Extract the [X, Y] coordinate from the center of the cell holding the provided text.  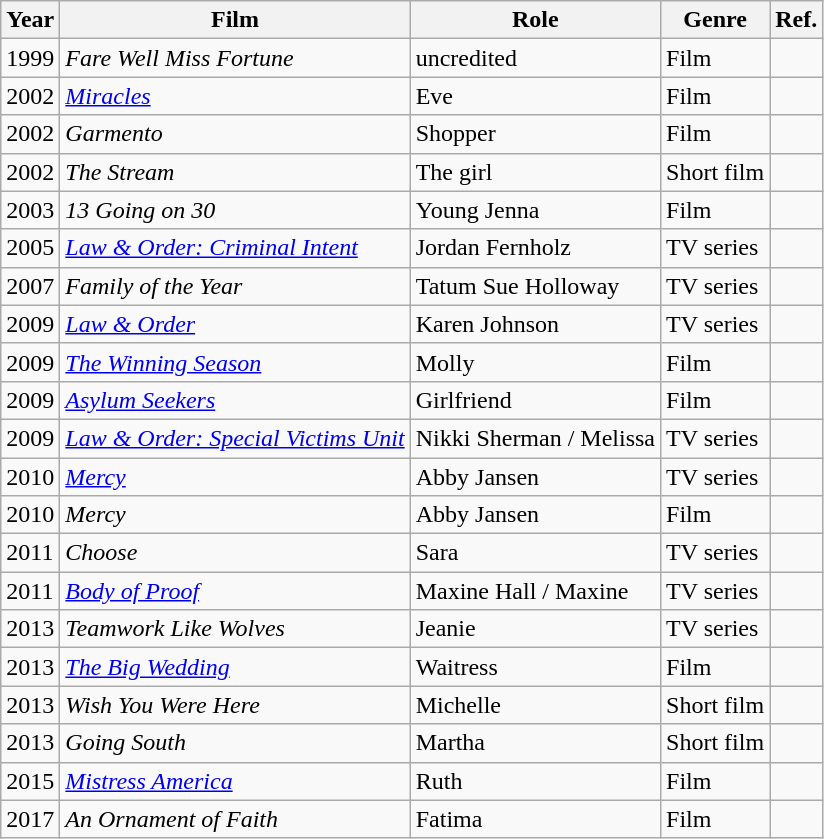
The girl [535, 172]
The Stream [235, 172]
Ref. [796, 20]
Jordan Fernholz [535, 248]
Shopper [535, 134]
Maxine Hall / Maxine [535, 591]
Asylum Seekers [235, 400]
Wish You Were Here [235, 705]
2005 [30, 248]
Tatum Sue Holloway [535, 286]
Role [535, 20]
Molly [535, 362]
Law & Order: Criminal Intent [235, 248]
Garmento [235, 134]
The Big Wedding [235, 667]
Genre [716, 20]
Martha [535, 743]
Miracles [235, 96]
Young Jenna [535, 210]
Nikki Sherman / Melissa [535, 438]
Body of Proof [235, 591]
uncredited [535, 58]
Going South [235, 743]
Choose [235, 553]
Girlfriend [535, 400]
Family of the Year [235, 286]
The Winning Season [235, 362]
Mistress America [235, 781]
Ruth [535, 781]
Law & Order: Special Victims Unit [235, 438]
Law & Order [235, 324]
2015 [30, 781]
An Ornament of Faith [235, 819]
Sara [535, 553]
Eve [535, 96]
Teamwork Like Wolves [235, 629]
13 Going on 30 [235, 210]
2003 [30, 210]
Year [30, 20]
Karen Johnson [535, 324]
Jeanie [535, 629]
Fare Well Miss Fortune [235, 58]
2017 [30, 819]
Fatima [535, 819]
Michelle [535, 705]
2007 [30, 286]
Waitress [535, 667]
1999 [30, 58]
